Detect which cell encompasses the target text, then output its [x, y] center coordinate. 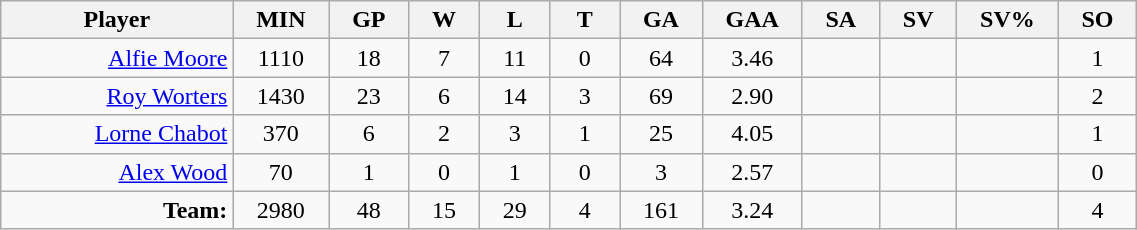
3.46 [752, 58]
SV% [1008, 20]
1430 [281, 96]
69 [662, 96]
GAA [752, 20]
29 [514, 210]
370 [281, 134]
2.57 [752, 172]
SV [918, 20]
3.24 [752, 210]
Team: [117, 210]
2980 [281, 210]
Roy Worters [117, 96]
GA [662, 20]
4.05 [752, 134]
23 [369, 96]
L [514, 20]
64 [662, 58]
11 [514, 58]
Alfie Moore [117, 58]
7 [444, 58]
25 [662, 134]
Lorne Chabot [117, 134]
Alex Wood [117, 172]
T [585, 20]
15 [444, 210]
161 [662, 210]
Player [117, 20]
48 [369, 210]
SO [1098, 20]
MIN [281, 20]
SA [840, 20]
W [444, 20]
GP [369, 20]
18 [369, 58]
14 [514, 96]
1110 [281, 58]
2.90 [752, 96]
70 [281, 172]
